Scan for the cell matching the given text and deliver its (x, y) coordinate at center. 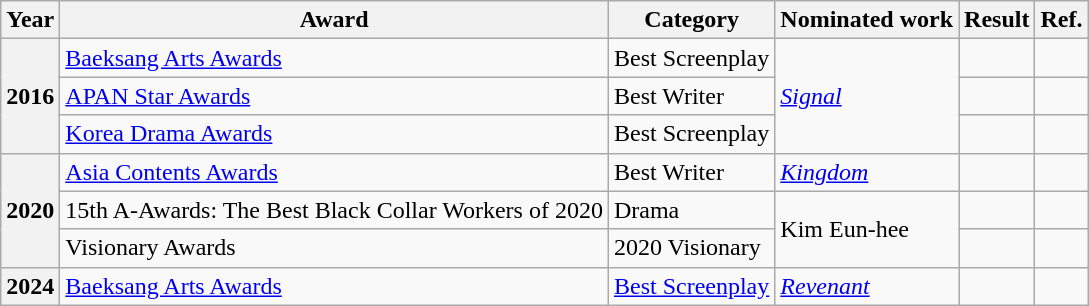
2024 (30, 286)
Korea Drama Awards (334, 134)
APAN Star Awards (334, 96)
Nominated work (867, 20)
Asia Contents Awards (334, 172)
2016 (30, 96)
2020 Visionary (691, 248)
Visionary Awards (334, 248)
Signal (867, 96)
2020 (30, 210)
Drama (691, 210)
15th A-Awards: The Best Black Collar Workers of 2020 (334, 210)
Result (997, 20)
Revenant (867, 286)
Ref. (1062, 20)
Year (30, 20)
Award (334, 20)
Kingdom (867, 172)
Category (691, 20)
Kim Eun-hee (867, 229)
